Output the (X, Y) coordinate of the center of the cell containing the given text.  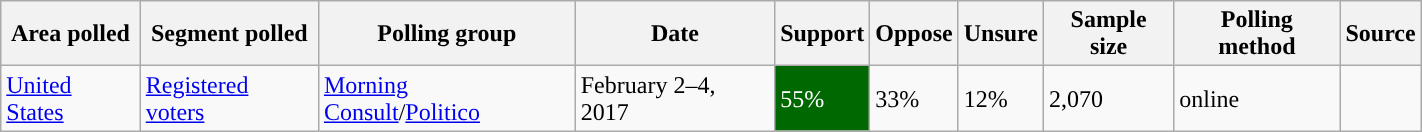
online (1257, 98)
Morning Consult/Politico (446, 98)
Support (822, 34)
Sample size (1108, 34)
Date (674, 34)
Registered voters (229, 98)
Segment polled (229, 34)
Unsure (1000, 34)
Polling group (446, 34)
2,070 (1108, 98)
55% (822, 98)
Area polled (71, 34)
February 2–4, 2017 (674, 98)
United States (71, 98)
Oppose (914, 34)
12% (1000, 98)
Source (1380, 34)
Polling method (1257, 34)
33% (914, 98)
